Scan for the cell matching the given text and deliver its (X, Y) coordinate at center. 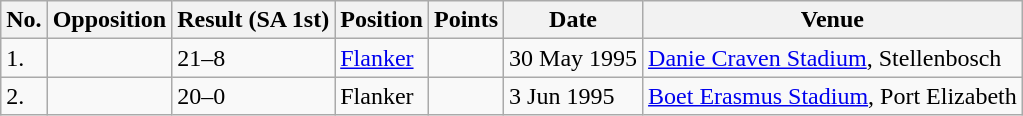
Opposition (109, 20)
1. (24, 58)
3 Jun 1995 (574, 96)
Position (382, 20)
21–8 (254, 58)
Points (466, 20)
Date (574, 20)
No. (24, 20)
Boet Erasmus Stadium, Port Elizabeth (833, 96)
Venue (833, 20)
Result (SA 1st) (254, 20)
2. (24, 96)
20–0 (254, 96)
Danie Craven Stadium, Stellenbosch (833, 58)
30 May 1995 (574, 58)
